For the text-containing cell, return its midpoint in (X, Y) coordinate format. 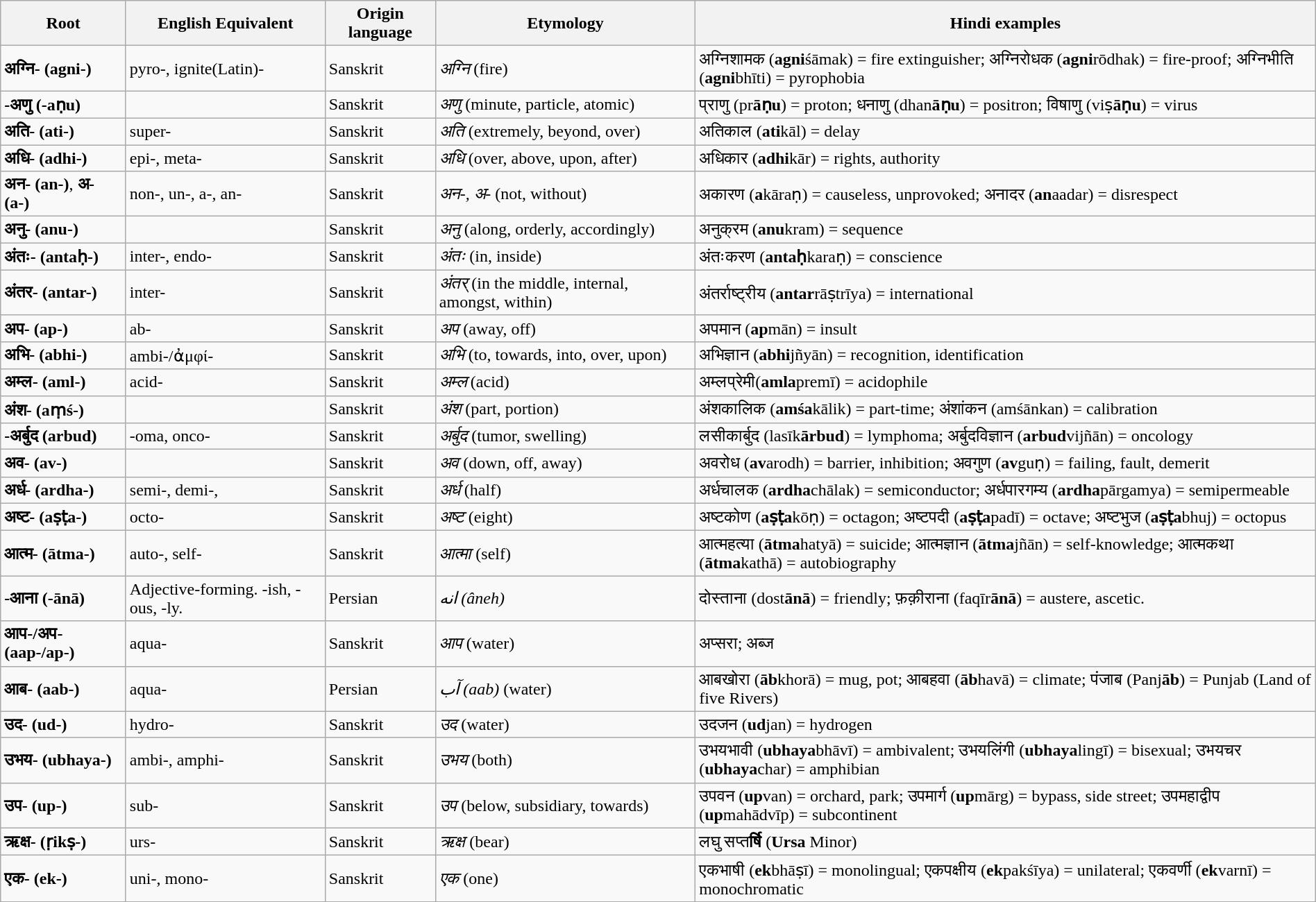
अग्निशामक (agniśāmak) = fire extinguisher; अग्निरोधक (agnirōdhak) = fire-proof; अग्निभीति (agnibhīti) = pyrophobia (1006, 68)
अवरोध (avarodh) = barrier, inhibition; अवगुण (avguṇ) = failing, fault, demerit (1006, 463)
inter- (225, 293)
उप- (up-) (64, 805)
आत्महत्या (ātmahatyā) = suicide; आत्मज्ञान (ātmajñān) = self-knowledge; आत्मकथा (ātmakathā) = autobiography (1006, 554)
Root (64, 24)
उदजन (udjan) = hydrogen (1006, 724)
अधि (over, above, upon, after) (565, 158)
pyro-, ignite(Latin)- (225, 68)
अति (extremely, beyond, over) (565, 131)
अम्लप्रेमी(amlapremī) = acidophile (1006, 382)
आप-/अप- (aap-/ap-) (64, 644)
उभय (both) (565, 760)
आत्मा (self) (565, 554)
super- (225, 131)
uni-, mono- (225, 878)
अंतः- (antaḥ-) (64, 257)
आप (water) (565, 644)
अंतर्राष्ट्रीय (antarrāṣtrīya) = international (1006, 293)
अंतः (in, inside) (565, 257)
आत्म- (ātma-) (64, 554)
अष्ट (eight) (565, 517)
अनुक्रम (anukram) = sequence (1006, 230)
अर्ध- (ardha-) (64, 490)
अप- (ap-) (64, 328)
अभि- (abhi-) (64, 355)
-oma, onco- (225, 436)
एकभाषी (ekbhāṣī) = monolingual; एकपक्षीय (ekpakśīya) = unilateral; एकवर्णी (ekvarnī) = monochromatic (1006, 878)
आबखोरा (ābkhorā) = mug, pot; आबहवा (ābhavā) = climate; पंजाब (Panjāb) = Punjab (Land of five Rivers) (1006, 688)
अतिकाल (atikāl) = delay (1006, 131)
अभिज्ञान (abhijñyān) = recognition, identification (1006, 355)
अणु (minute, particle, atomic) (565, 105)
epi-, meta- (225, 158)
एक- (ek-) (64, 878)
ऋक्ष (bear) (565, 842)
अनु (along, orderly, accordingly) (565, 230)
अग्नि- (agni-) (64, 68)
उप (below, subsidiary, towards) (565, 805)
अंतर् (in the middle, internal, amongst, within) (565, 293)
octo- (225, 517)
-अर्बुद (arbud) (64, 436)
अंतःकरण (antaḥkaraṇ) = conscience (1006, 257)
انه (âneh) (565, 598)
अर्धचालक (ardhachālak) = semiconductor; अर्धपारगम्य (ardhapārgamya) = semipermeable (1006, 490)
अंशकालिक (amśakālik) = part-time; अंशांकन (amśānkan) = calibration (1006, 409)
उपवन (upvan) = orchard, park; उपमार्ग (upmārg) = bypass, side street; उपमहाद्वीप (upmahādvīp) = subcontinent (1006, 805)
non-, un-, a-, an- (225, 194)
अप्सरा; अब्ज (1006, 644)
अकारण (akāraṇ) = causeless, unprovoked; अनादर (anaadar) = disrespect (1006, 194)
अम्ल- (aml-) (64, 382)
अनु- (anu-) (64, 230)
auto-, self- (225, 554)
अधिकार (adhikār) = rights, authority (1006, 158)
अपमान (apmān) = insult (1006, 328)
अर्बुद (tumor, swelling) (565, 436)
अति- (ati-) (64, 131)
अप (away, off) (565, 328)
आब- (aab-) (64, 688)
ab- (225, 328)
उभय- (ubhaya-) (64, 760)
-अणु (-aṇu) (64, 105)
Adjective-forming. -ish, -ous, -ly. (225, 598)
अम्ल (acid) (565, 382)
hydro- (225, 724)
ambi-/ἀμφί- (225, 355)
-आना (-ānā) (64, 598)
urs- (225, 842)
अन- (an-), अ- (a-) (64, 194)
अव- (av-) (64, 463)
inter-, endo- (225, 257)
अर्ध (half) (565, 490)
दोस्ताना (dostānā) = friendly; फ़क़ीराना (faqīrānā) = austere, ascetic. (1006, 598)
एक (one) (565, 878)
अधि- (adhi-) (64, 158)
ambi-, amphi- (225, 760)
अंश- (aṃś-) (64, 409)
अष्टकोण (aṣṭakōṇ) = octagon; अष्टपदी (aṣṭapadī) = octave; अष्टभुज (aṣṭabhuj) = octopus (1006, 517)
अंतर- (antar-) (64, 293)
अग्नि (fire) (565, 68)
अभि (to, towards, into, over, upon) (565, 355)
उभयभावी (ubhayabhāvī) = ambivalent; उभयलिंगी (ubhayalingī) = bisexual; उभयचर (ubhayachar) = amphibian (1006, 760)
उद- (ud-) (64, 724)
अन-, अ- (not, without) (565, 194)
Origin language (380, 24)
Hindi examples (1006, 24)
Etymology (565, 24)
sub- (225, 805)
प्राणु (prāṇu) = proton; धनाणु (dhanāṇu) = positron; विषाणु (viṣāṇu) = virus (1006, 105)
ऋक्ष- (ṛikṣ-) (64, 842)
अव (down, off, away) (565, 463)
آب (aab) (water) (565, 688)
English Equivalent (225, 24)
उद (water) (565, 724)
semi-, demi-, (225, 490)
अष्ट- (aṣṭa-) (64, 517)
अंश (part, portion) (565, 409)
लघु सप्तर्षि (Ursa Minor) (1006, 842)
लसीकार्बुद (lasīkārbud) = lymphoma; अर्बुदविज्ञान (arbudvijñān) = oncology (1006, 436)
acid- (225, 382)
